Scan for the cell matching the given text and deliver its [x, y] coordinate at center. 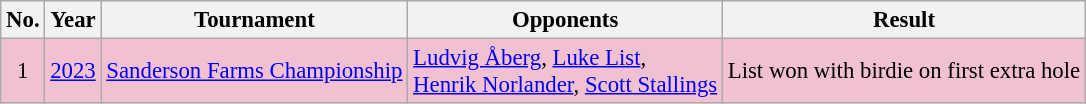
Sanderson Farms Championship [254, 72]
Year [73, 20]
Opponents [566, 20]
1 [23, 72]
Ludvig Åberg, Luke List, Henrik Norlander, Scott Stallings [566, 72]
2023 [73, 72]
Tournament [254, 20]
No. [23, 20]
List won with birdie on first extra hole [904, 72]
Result [904, 20]
